Locate the cell with the specified text and output its [x, y] center coordinate. 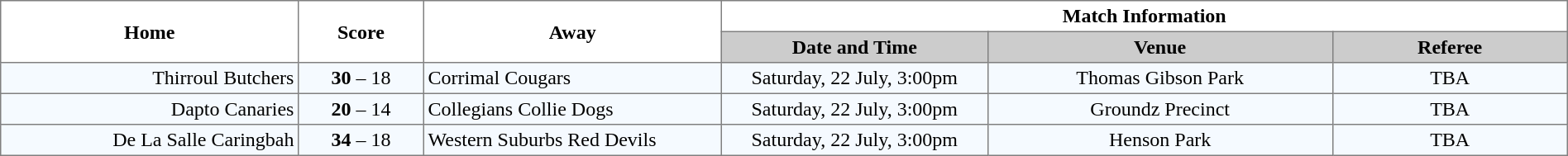
De La Salle Caringbah [150, 140]
Venue [1159, 47]
Thomas Gibson Park [1159, 78]
Match Information [1145, 17]
Dapto Canaries [150, 109]
Corrimal Cougars [572, 78]
Referee [1450, 47]
Thirroul Butchers [150, 78]
34 – 18 [361, 140]
Western Suburbs Red Devils [572, 140]
Home [150, 31]
Away [572, 31]
Score [361, 31]
Groundz Precinct [1159, 109]
30 – 18 [361, 78]
Date and Time [854, 47]
Collegians Collie Dogs [572, 109]
20 – 14 [361, 109]
Henson Park [1159, 140]
